Locate the cell with the specified text and output its (x, y) center coordinate. 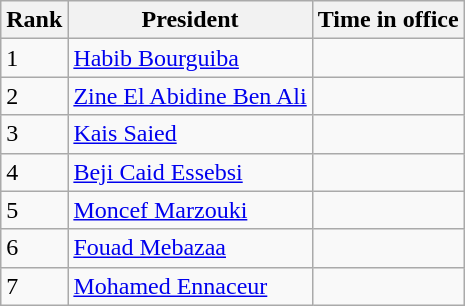
4 (34, 172)
2 (34, 96)
Habib Bourguiba (190, 58)
President (190, 20)
Moncef Marzouki (190, 210)
3 (34, 134)
Time in office (388, 20)
5 (34, 210)
1 (34, 58)
Kais Saied (190, 134)
Zine El Abidine Ben Ali (190, 96)
Rank (34, 20)
Beji Caid Essebsi (190, 172)
6 (34, 248)
7 (34, 286)
Fouad Mebazaa (190, 248)
Mohamed Ennaceur (190, 286)
